Determine the (X, Y) coordinate at the center of the cell enclosing the given text.  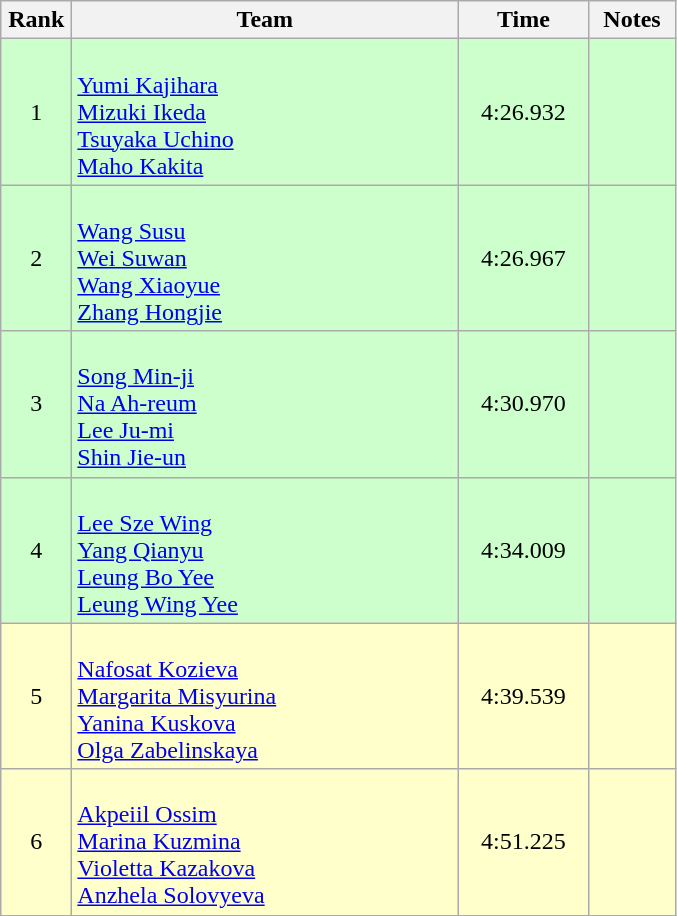
Nafosat KozievaMargarita MisyurinaYanina KuskovaOlga Zabelinskaya (265, 696)
4 (36, 550)
4:51.225 (524, 842)
Lee Sze WingYang QianyuLeung Bo YeeLeung Wing Yee (265, 550)
Time (524, 20)
4:39.539 (524, 696)
Notes (632, 20)
Wang SusuWei SuwanWang XiaoyueZhang Hongjie (265, 258)
Yumi KajiharaMizuki IkedaTsuyaka UchinoMaho Kakita (265, 112)
Rank (36, 20)
3 (36, 404)
Akpeiil OssimMarina KuzminaVioletta KazakovaAnzhela Solovyeva (265, 842)
2 (36, 258)
Team (265, 20)
1 (36, 112)
6 (36, 842)
Song Min-jiNa Ah-reumLee Ju-miShin Jie-un (265, 404)
4:26.967 (524, 258)
5 (36, 696)
4:30.970 (524, 404)
4:26.932 (524, 112)
4:34.009 (524, 550)
